Capture the cell that displays the provided text and extract its [X, Y] central coordinate. 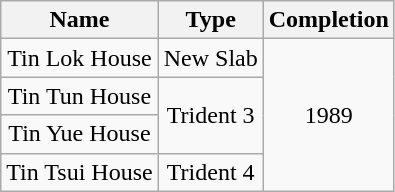
Trident 4 [210, 172]
Tin Yue House [80, 134]
Type [210, 20]
Tin Lok House [80, 58]
Completion [328, 20]
Trident 3 [210, 115]
Tin Tsui House [80, 172]
1989 [328, 115]
New Slab [210, 58]
Tin Tun House [80, 96]
Name [80, 20]
